Search for the cell housing the specified text and yield its (X, Y) center coordinate. 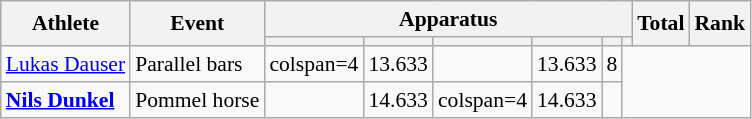
Event (197, 24)
Athlete (66, 24)
Rank (720, 24)
Pommel horse (197, 100)
8 (612, 64)
Lukas Dauser (66, 64)
Parallel bars (197, 64)
Apparatus (448, 19)
Total (660, 24)
Nils Dunkel (66, 100)
